Pinpoint the cell where the given text exists, returning its [x, y] midpoint coordinate. 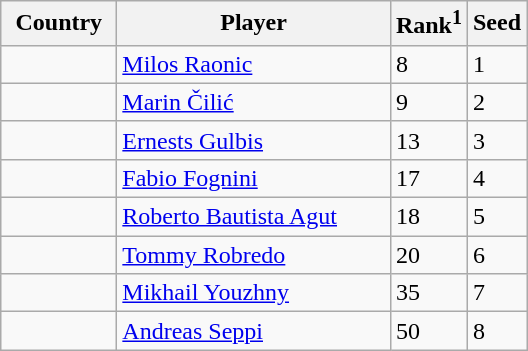
Tommy Robredo [254, 255]
Rank1 [428, 24]
Country [59, 24]
17 [428, 178]
Mikhail Youzhny [254, 293]
Player [254, 24]
Roberto Bautista Agut [254, 217]
20 [428, 255]
Ernests Gulbis [254, 140]
5 [496, 217]
Fabio Fognini [254, 178]
Milos Raonic [254, 64]
7 [496, 293]
Andreas Seppi [254, 331]
Marin Čilić [254, 102]
35 [428, 293]
3 [496, 140]
50 [428, 331]
6 [496, 255]
2 [496, 102]
13 [428, 140]
Seed [496, 24]
1 [496, 64]
9 [428, 102]
18 [428, 217]
4 [496, 178]
